Determine the (X, Y) coordinate at the center of the cell enclosing the given text.  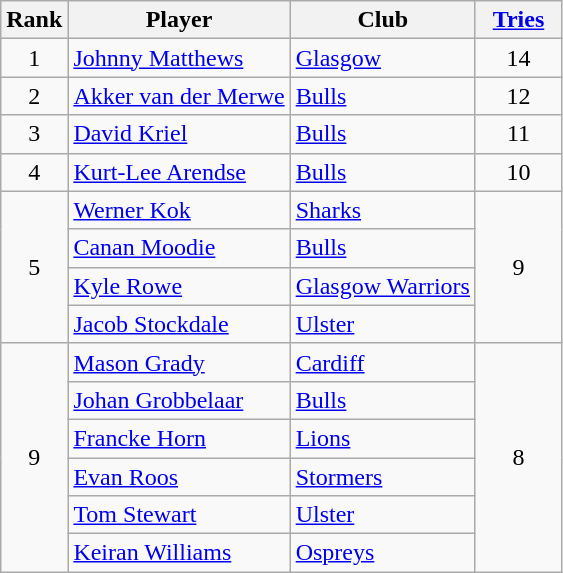
8 (518, 457)
3 (34, 134)
Club (382, 20)
Jacob Stockdale (179, 324)
14 (518, 58)
Rank (34, 20)
5 (34, 267)
David Kriel (179, 134)
1 (34, 58)
Lions (382, 438)
Tom Stewart (179, 515)
2 (34, 96)
10 (518, 172)
Werner Kok (179, 210)
Keiran Williams (179, 553)
Mason Grady (179, 362)
Canan Moodie (179, 248)
4 (34, 172)
Player (179, 20)
Johnny Matthews (179, 58)
Stormers (382, 477)
Cardiff (382, 362)
Kurt-Lee Arendse (179, 172)
Evan Roos (179, 477)
11 (518, 134)
Glasgow (382, 58)
Ospreys (382, 553)
Sharks (382, 210)
Johan Grobbelaar (179, 400)
Tries (518, 20)
12 (518, 96)
Kyle Rowe (179, 286)
Akker van der Merwe (179, 96)
Francke Horn (179, 438)
Glasgow Warriors (382, 286)
